Extract the (X, Y) coordinate from the center of the cell holding the provided text.  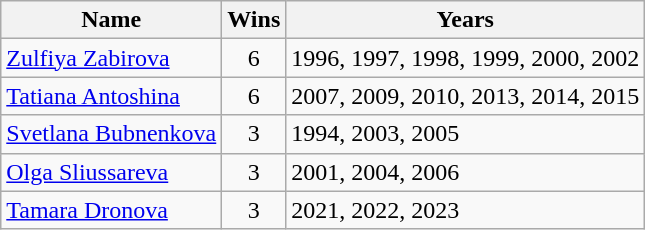
1994, 2003, 2005 (466, 134)
Years (466, 20)
Svetlana Bubnenkova (112, 134)
Name (112, 20)
2007, 2009, 2010, 2013, 2014, 2015 (466, 96)
Wins (254, 20)
Tatiana Antoshina (112, 96)
2001, 2004, 2006 (466, 172)
Zulfiya Zabirova (112, 58)
1996, 1997, 1998, 1999, 2000, 2002 (466, 58)
Olga Sliussareva (112, 172)
2021, 2022, 2023 (466, 210)
Tamara Dronova (112, 210)
